Return the [x, y] coordinate for the center point of the cell that contains the specified text.  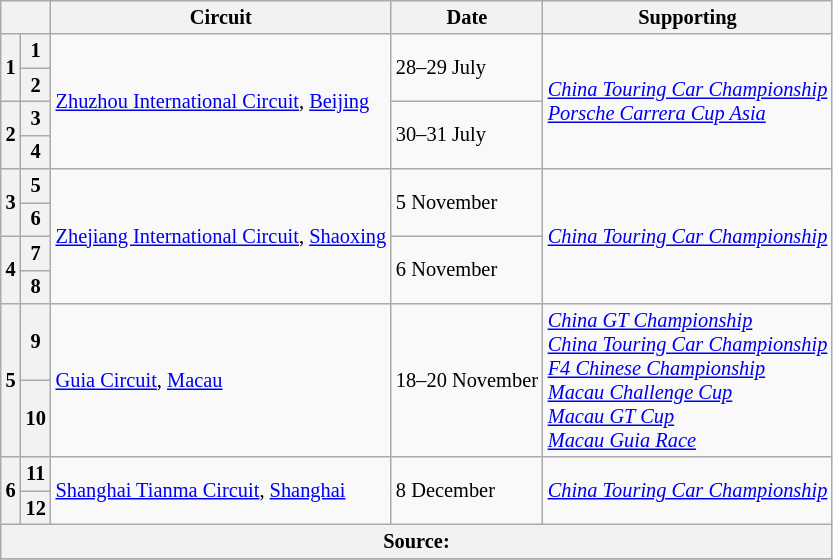
8 December [467, 490]
6 November [467, 270]
9 [36, 342]
8 [36, 287]
Source: [416, 541]
China GT ChampionshipChina Touring Car ChampionshipF4 Chinese ChampionshipMacau Challenge CupMacau GT CupMacau Guia Race [688, 380]
18–20 November [467, 380]
30–31 July [467, 134]
Shanghai Tianma Circuit, Shanghai [221, 490]
Zhejiang International Circuit, Shaoxing [221, 236]
Circuit [221, 17]
7 [36, 253]
Supporting [688, 17]
China Touring Car ChampionshipPorsche Carrera Cup Asia [688, 102]
Zhuzhou International Circuit, Beijing [221, 102]
Guia Circuit, Macau [221, 380]
12 [36, 508]
5 November [467, 202]
10 [36, 418]
11 [36, 474]
Date [467, 17]
28–29 July [467, 68]
